From the cell containing the given text, extract its center point as (x, y) coordinate. 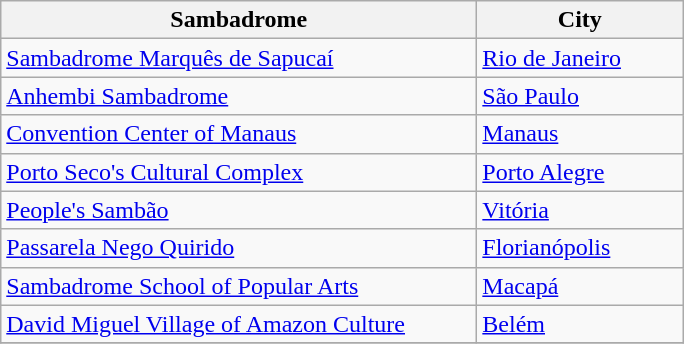
Sambadrome (239, 20)
Passarela Nego Quirido (239, 248)
Vitória (580, 210)
City (580, 20)
Anhembi Sambadrome (239, 96)
People's Sambão (239, 210)
Manaus (580, 134)
Convention Center of Manaus (239, 134)
São Paulo (580, 96)
Florianópolis (580, 248)
Sambadrome School of Popular Arts (239, 286)
Belém (580, 324)
Porto Alegre (580, 172)
Macapá (580, 286)
Porto Seco's Cultural Complex (239, 172)
David Miguel Village of Amazon Culture (239, 324)
Sambadrome Marquês de Sapucaí (239, 58)
Rio de Janeiro (580, 58)
